Detect which cell encompasses the target text, then output its (X, Y) center coordinate. 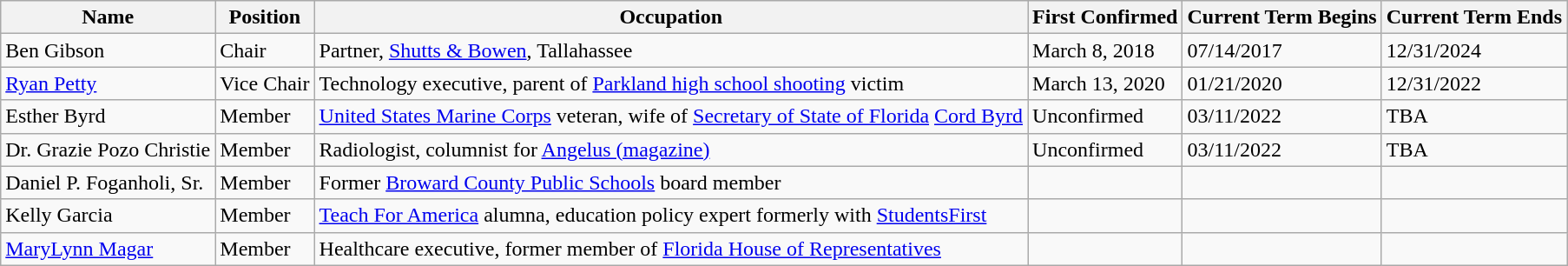
Current Term Ends (1474, 17)
Teach For America alumna, education policy expert formerly with StudentsFirst (671, 216)
Esther Byrd (108, 116)
Chair (265, 50)
Ryan Petty (108, 83)
Occupation (671, 17)
United States Marine Corps veteran, wife of Secretary of State of Florida Cord Byrd (671, 116)
Healthcare executive, former member of Florida House of Representatives (671, 249)
Technology executive, parent of Parkland high school shooting victim (671, 83)
Daniel P. Foganholi, Sr. (108, 183)
Kelly Garcia (108, 216)
Position (265, 17)
Partner, Shutts & Bowen, Tallahassee (671, 50)
Former Broward County Public Schools board member (671, 183)
Current Term Begins (1281, 17)
07/14/2017 (1281, 50)
Dr. Grazie Pozo Christie (108, 150)
First Confirmed (1105, 17)
Radiologist, columnist for Angelus (magazine) (671, 150)
Ben Gibson (108, 50)
Vice Chair (265, 83)
MaryLynn Magar (108, 249)
12/31/2022 (1474, 83)
12/31/2024 (1474, 50)
Name (108, 17)
01/21/2020 (1281, 83)
March 13, 2020 (1105, 83)
March 8, 2018 (1105, 50)
